From the cell containing the given text, extract its center point as (x, y) coordinate. 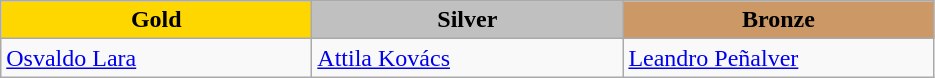
Osvaldo Lara (156, 58)
Attila Kovács (468, 58)
Gold (156, 20)
Silver (468, 20)
Leandro Peñalver (778, 58)
Bronze (778, 20)
